Provide the [x, y] coordinate of the cell's center where the given text is located.  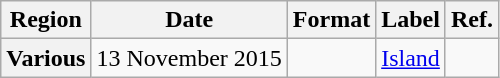
Island [411, 58]
Date [189, 20]
Region [46, 20]
Format [331, 20]
Ref. [472, 20]
13 November 2015 [189, 58]
Label [411, 20]
Various [46, 58]
